Provide the (x, y) coordinate of the cell's center where the given text is located.  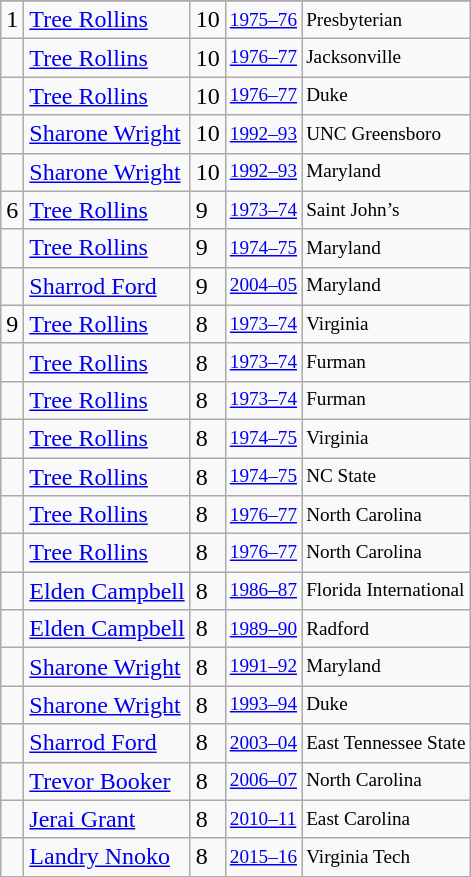
2006–07 (263, 781)
Landry Nnoko (107, 857)
1989–90 (263, 629)
Saint John’s (386, 210)
1986–87 (263, 591)
2015–16 (263, 857)
NC State (386, 477)
Trevor Booker (107, 781)
Presbyterian (386, 20)
Jacksonville (386, 58)
1991–92 (263, 667)
East Carolina (386, 819)
6 (12, 210)
Jerai Grant (107, 819)
East Tennessee State (386, 743)
Florida International (386, 591)
1 (12, 20)
2004–05 (263, 286)
Virginia Tech (386, 857)
Radford (386, 629)
1975–76 (263, 20)
1993–94 (263, 705)
2003–04 (263, 743)
2010–11 (263, 819)
UNC Greensboro (386, 134)
